For the text-containing cell, return its midpoint in [X, Y] coordinate format. 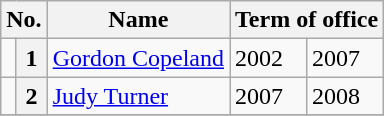
Judy Turner [138, 96]
2002 [268, 58]
Term of office [307, 20]
2 [32, 96]
1 [32, 58]
Name [138, 20]
2008 [346, 96]
No. [24, 20]
Gordon Copeland [138, 58]
